Output the [x, y] coordinate of the center of the cell containing the given text.  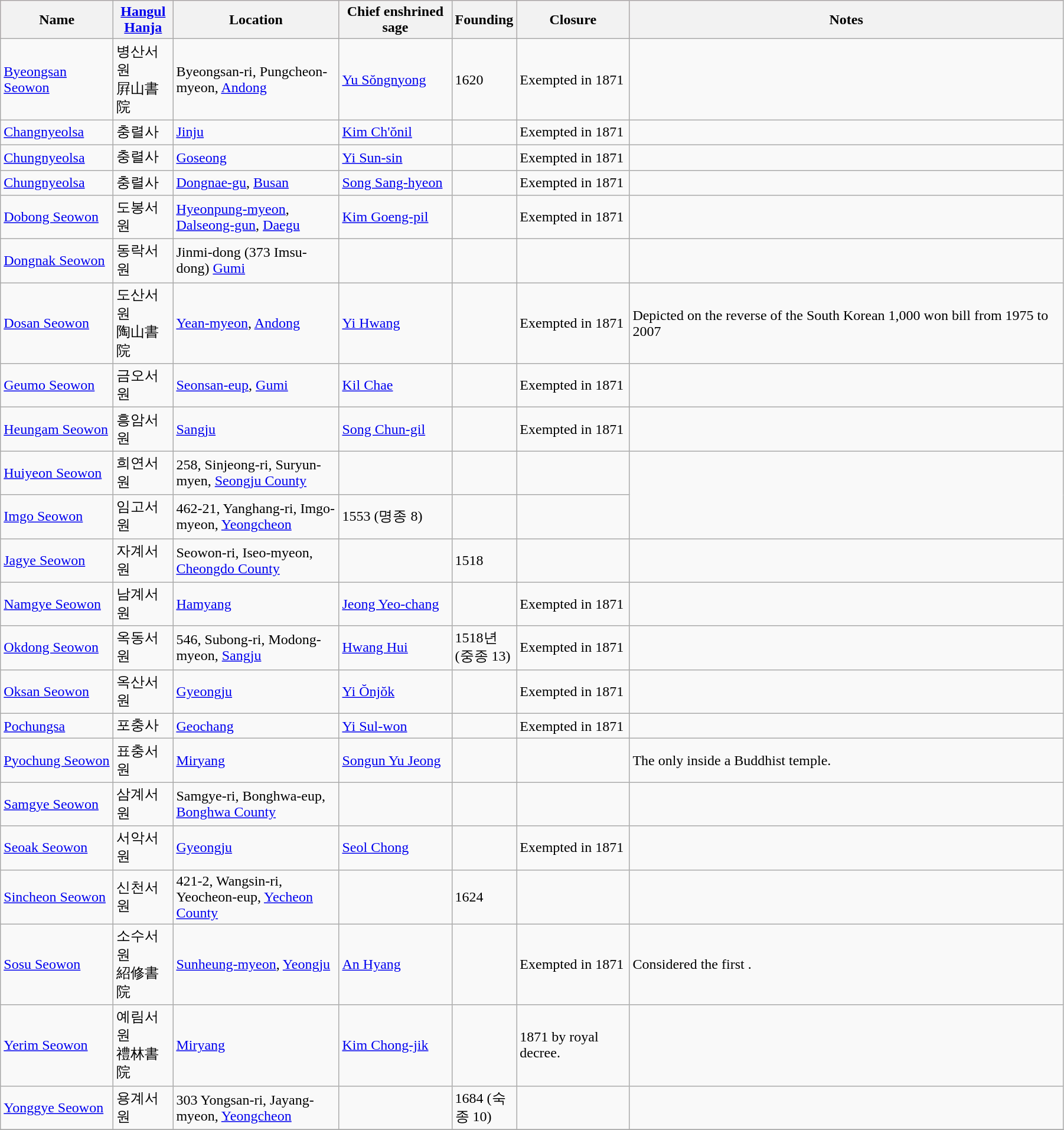
Samgye Seowon [57, 804]
Imgo Seowon [57, 517]
Dongnae-gu, Busan [256, 183]
1620 [484, 79]
Yi Sul-won [396, 726]
Sincheon Seowon [57, 897]
용계서원 [143, 1108]
Kil Chae [396, 386]
옥동서원 [143, 648]
Pochungsa [57, 726]
Seoak Seowon [57, 848]
흥암서원 [143, 429]
Hamyang [256, 604]
1684 (숙종 10) [484, 1108]
Kim Goeng-pil [396, 217]
Yi Sun-sin [396, 157]
옥산서원 [143, 691]
An Hyang [396, 965]
Sangju [256, 429]
동락서원 [143, 261]
남계서원 [143, 604]
Yi Hwang [396, 324]
Yonggye Seowon [57, 1108]
예림서원禮林書院 [143, 1045]
Jagye Seowon [57, 560]
표충서원 [143, 760]
303 Yongsan-ri, Jayang-myeon, Yeongcheon [256, 1108]
Depicted on the reverse of the South Korean 1,000 won bill from 1975 to 2007 [847, 324]
462-21, Yanghang-ri, Imgo-myeon, Yeongcheon [256, 517]
Namgye Seowon [57, 604]
Songun Yu Jeong [396, 760]
신천서원 [143, 897]
1518년(중종 13) [484, 648]
Dobong Seowon [57, 217]
금오서원 [143, 386]
Geumo Seowon [57, 386]
Heungam Seowon [57, 429]
Yerim Seowon [57, 1045]
Sosu Seowon [57, 965]
포충사 [143, 726]
Yi Ŏnjŏk [396, 691]
Seol Chong [396, 848]
병산서원屛山書院 [143, 79]
Name [57, 20]
Kim Ch'ŏnil [396, 132]
Location [256, 20]
Changnyeolsa [57, 132]
Considered the first . [847, 965]
Oksan Seowon [57, 691]
Huiyeon Seowon [57, 473]
546, Subong-ri, Modong-myeon, Sangju [256, 648]
1518 [484, 560]
Founding [484, 20]
희연서원 [143, 473]
임고서원 [143, 517]
자계서원 [143, 560]
Chief enshrined sage [396, 20]
Song Sang-hyeon [396, 183]
Jeong Yeo-chang [396, 604]
도산서원陶山書院 [143, 324]
Yu Sŏngnyong [396, 79]
Jinju [256, 132]
258, Sinjeong-ri, Suryun-myen, Seongju County [256, 473]
도봉서원 [143, 217]
Seonsan-eup, Gumi [256, 386]
1871 by royal decree. [573, 1045]
Hyeonpung-myeon, Dalseong-gun, Daegu [256, 217]
서악서원 [143, 848]
Geochang [256, 726]
Pyochung Seowon [57, 760]
Byeongsan-ri, Pungcheon-myeon, Andong [256, 79]
Okdong Seowon [57, 648]
Samgye-ri, Bonghwa-eup, Bonghwa County [256, 804]
Seowon-ri, Iseo-myeon, Cheongdo County [256, 560]
소수서원紹修書院 [143, 965]
Hwang Hui [396, 648]
HangulHanja [143, 20]
Byeongsan Seowon [57, 79]
Dosan Seowon [57, 324]
1553 (명종 8) [396, 517]
Song Chun-gil [396, 429]
Sunheung-myeon, Yeongju [256, 965]
Jinmi-dong (373 Imsu-dong) Gumi [256, 261]
Kim Chong-jik [396, 1045]
The only inside a Buddhist temple. [847, 760]
Dongnak Seowon [57, 261]
421-2, Wangsin-ri, Yeocheon-eup, Yecheon County [256, 897]
Yean-myeon, Andong [256, 324]
Goseong [256, 157]
1624 [484, 897]
삼계서원 [143, 804]
Closure [573, 20]
Notes [847, 20]
